For the text-containing cell, return its midpoint in (x, y) coordinate format. 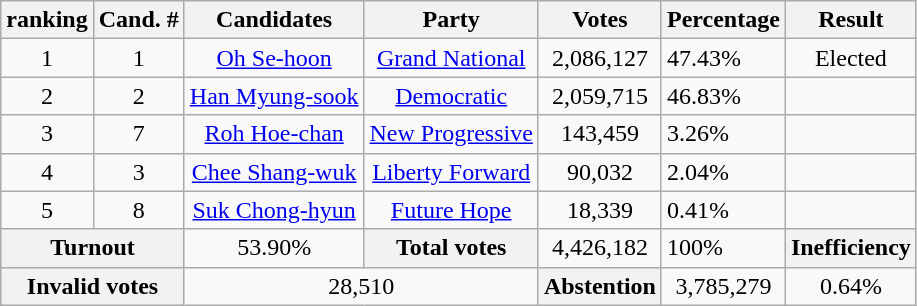
3.26% (723, 134)
2.04% (723, 172)
New Progressive (451, 134)
4 (47, 172)
Cand. # (138, 20)
0.64% (850, 286)
18,339 (600, 210)
ranking (47, 20)
Grand National (451, 58)
Elected (850, 58)
Invalid votes (93, 286)
Liberty Forward (451, 172)
Suk Chong-hyun (274, 210)
0.41% (723, 210)
Abstention (600, 286)
Total votes (451, 248)
8 (138, 210)
Party (451, 20)
47.43% (723, 58)
143,459 (600, 134)
28,510 (361, 286)
5 (47, 210)
Democratic (451, 96)
53.90% (274, 248)
46.83% (723, 96)
Future Hope (451, 210)
Votes (600, 20)
3,785,279 (723, 286)
2,059,715 (600, 96)
Result (850, 20)
7 (138, 134)
Roh Hoe-chan (274, 134)
Percentage (723, 20)
4,426,182 (600, 248)
Chee Shang-wuk (274, 172)
100% (723, 248)
90,032 (600, 172)
Candidates (274, 20)
Han Myung-sook (274, 96)
Inefficiency (850, 248)
Turnout (93, 248)
Oh Se-hoon (274, 58)
2,086,127 (600, 58)
